Identify which cell holds the provided text, then report its (X, Y) central coordinate. 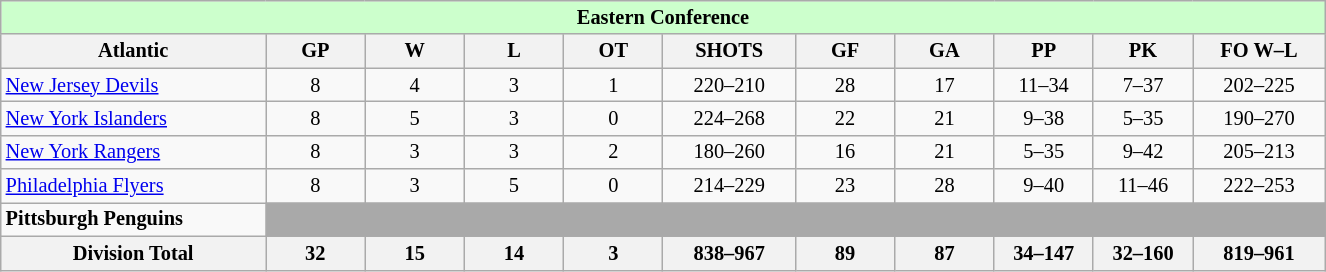
838–967 (729, 253)
220–210 (729, 85)
Eastern Conference (663, 17)
819–961 (1260, 253)
15 (414, 253)
4 (414, 85)
FO W–L (1260, 51)
32–160 (1142, 253)
22 (844, 118)
11–34 (1044, 85)
W (414, 51)
New Jersey Devils (134, 85)
GP (316, 51)
202–225 (1260, 85)
222–253 (1260, 186)
OT (614, 51)
11–46 (1142, 186)
Atlantic (134, 51)
9–42 (1142, 152)
14 (514, 253)
214–229 (729, 186)
SHOTS (729, 51)
89 (844, 253)
Philadelphia Flyers (134, 186)
GA (944, 51)
87 (944, 253)
32 (316, 253)
23 (844, 186)
17 (944, 85)
7–37 (1142, 85)
Pittsburgh Penguins (134, 219)
34–147 (1044, 253)
PP (1044, 51)
1 (614, 85)
9–40 (1044, 186)
New York Islanders (134, 118)
16 (844, 152)
2 (614, 152)
190–270 (1260, 118)
205–213 (1260, 152)
L (514, 51)
224–268 (729, 118)
PK (1142, 51)
180–260 (729, 152)
9–38 (1044, 118)
GF (844, 51)
Division Total (134, 253)
New York Rangers (134, 152)
